Output the [x, y] coordinate of the center of the cell containing the given text.  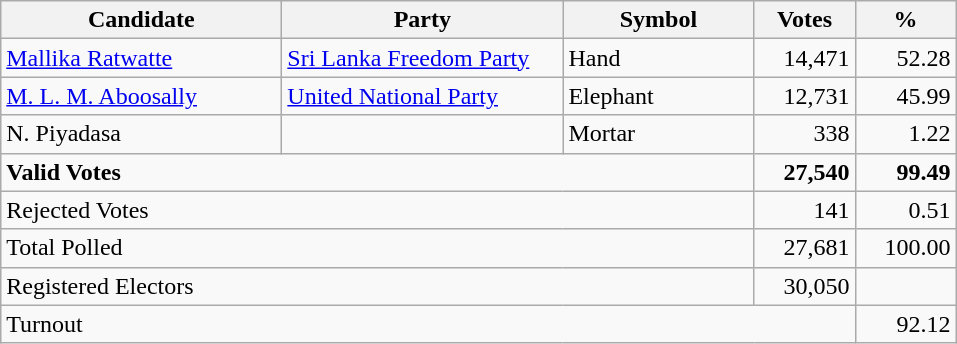
Hand [658, 58]
% [906, 20]
Registered Electors [378, 286]
27,681 [804, 248]
Mortar [658, 134]
United National Party [422, 96]
Elephant [658, 96]
100.00 [906, 248]
Mallika Ratwatte [142, 58]
Total Polled [378, 248]
Turnout [428, 324]
N. Piyadasa [142, 134]
338 [804, 134]
1.22 [906, 134]
Party [422, 20]
45.99 [906, 96]
14,471 [804, 58]
Sri Lanka Freedom Party [422, 58]
30,050 [804, 286]
99.49 [906, 172]
92.12 [906, 324]
0.51 [906, 210]
27,540 [804, 172]
M. L. M. Aboosally [142, 96]
Votes [804, 20]
52.28 [906, 58]
Candidate [142, 20]
Symbol [658, 20]
Valid Votes [378, 172]
141 [804, 210]
Rejected Votes [378, 210]
12,731 [804, 96]
